Detect which cell encompasses the target text, then output its [X, Y] center coordinate. 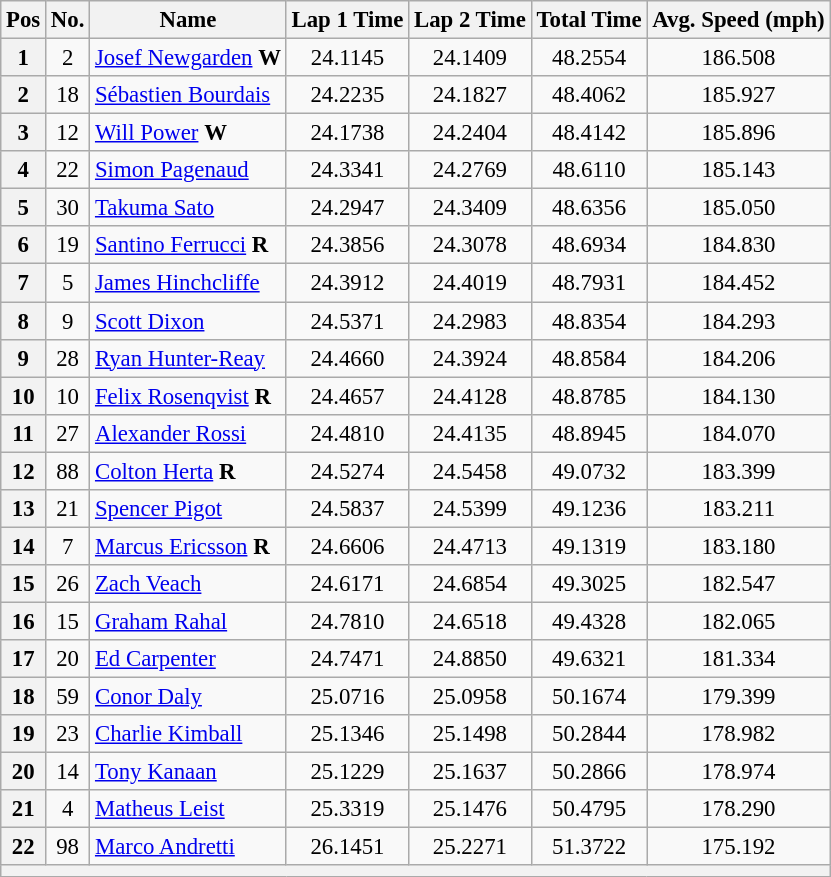
48.6110 [589, 170]
Graham Rahal [188, 621]
Zach Veach [188, 584]
184.293 [738, 321]
178.974 [738, 772]
24.3912 [347, 283]
25.1346 [347, 734]
24.2947 [347, 208]
24.2404 [470, 133]
Lap 1 Time [347, 20]
11 [24, 433]
49.1319 [589, 546]
24.5371 [347, 321]
185.050 [738, 208]
Pos [24, 20]
183.180 [738, 546]
24.3924 [470, 358]
23 [68, 734]
Felix Rosenqvist R [188, 396]
185.896 [738, 133]
183.211 [738, 509]
24.4019 [470, 283]
184.130 [738, 396]
24.7810 [347, 621]
8 [24, 321]
48.4142 [589, 133]
24.7471 [347, 659]
24.4660 [347, 358]
185.143 [738, 170]
184.070 [738, 433]
182.065 [738, 621]
50.2866 [589, 772]
24.3409 [470, 208]
Josef Newgarden W [188, 58]
25.0958 [470, 697]
178.982 [738, 734]
24.4713 [470, 546]
24.6606 [347, 546]
48.8354 [589, 321]
184.206 [738, 358]
24.1827 [470, 95]
Tony Kanaan [188, 772]
Charlie Kimball [188, 734]
24.5399 [470, 509]
59 [68, 697]
Ed Carpenter [188, 659]
Name [188, 20]
48.7931 [589, 283]
24.8850 [470, 659]
24.3341 [347, 170]
Alexander Rossi [188, 433]
13 [24, 509]
175.192 [738, 847]
24.5458 [470, 471]
182.547 [738, 584]
50.1674 [589, 697]
48.8584 [589, 358]
24.2983 [470, 321]
28 [68, 358]
24.1409 [470, 58]
24.6518 [470, 621]
Colton Herta R [188, 471]
181.334 [738, 659]
24.4657 [347, 396]
Matheus Leist [188, 809]
184.830 [738, 245]
25.0716 [347, 697]
Santino Ferrucci R [188, 245]
24.4128 [470, 396]
Will Power W [188, 133]
185.927 [738, 95]
Sébastien Bourdais [188, 95]
49.4328 [589, 621]
24.6854 [470, 584]
26 [68, 584]
24.6171 [347, 584]
25.1476 [470, 809]
51.3722 [589, 847]
24.1738 [347, 133]
Ryan Hunter-Reay [188, 358]
Scott Dixon [188, 321]
49.3025 [589, 584]
50.2844 [589, 734]
49.6321 [589, 659]
Total Time [589, 20]
27 [68, 433]
48.8945 [589, 433]
49.0732 [589, 471]
Conor Daly [188, 697]
30 [68, 208]
48.4062 [589, 95]
Simon Pagenaud [188, 170]
25.3319 [347, 809]
24.5274 [347, 471]
26.1451 [347, 847]
24.3856 [347, 245]
17 [24, 659]
184.452 [738, 283]
183.399 [738, 471]
24.4135 [470, 433]
49.1236 [589, 509]
48.6934 [589, 245]
186.508 [738, 58]
6 [24, 245]
25.1229 [347, 772]
50.4795 [589, 809]
98 [68, 847]
Marcus Ericsson R [188, 546]
1 [24, 58]
179.399 [738, 697]
48.6356 [589, 208]
48.8785 [589, 396]
No. [68, 20]
25.2271 [470, 847]
88 [68, 471]
3 [24, 133]
16 [24, 621]
48.2554 [589, 58]
Marco Andretti [188, 847]
178.290 [738, 809]
25.1498 [470, 734]
24.2235 [347, 95]
Lap 2 Time [470, 20]
24.5837 [347, 509]
25.1637 [470, 772]
24.4810 [347, 433]
24.3078 [470, 245]
Takuma Sato [188, 208]
24.2769 [470, 170]
James Hinchcliffe [188, 283]
Avg. Speed (mph) [738, 20]
24.1145 [347, 58]
Spencer Pigot [188, 509]
